Determine the (X, Y) coordinate at the center of the cell enclosing the given text.  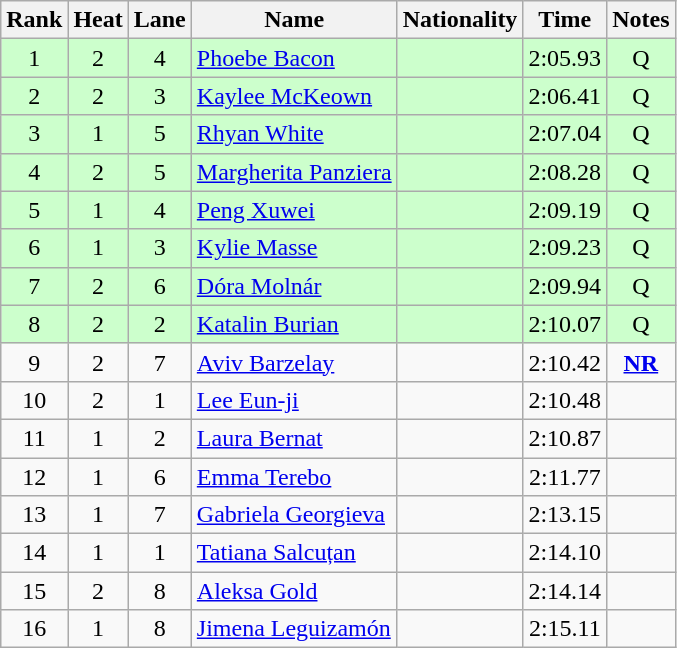
Tatiana Salcuțan (294, 553)
Time (565, 20)
Rhyan White (294, 134)
15 (34, 591)
Nationality (460, 20)
Katalin Burian (294, 324)
Jimena Leguizamón (294, 629)
9 (34, 362)
2:06.41 (565, 96)
2:11.77 (565, 477)
Kaylee McKeown (294, 96)
2:09.23 (565, 248)
NR (641, 362)
12 (34, 477)
Margherita Panziera (294, 172)
2:07.04 (565, 134)
2:09.94 (565, 286)
Peng Xuwei (294, 210)
Aviv Barzelay (294, 362)
2:13.15 (565, 515)
Lee Eun-ji (294, 400)
2:10.87 (565, 438)
Kylie Masse (294, 248)
14 (34, 553)
13 (34, 515)
Rank (34, 20)
2:08.28 (565, 172)
10 (34, 400)
Gabriela Georgieva (294, 515)
2:05.93 (565, 58)
2:15.11 (565, 629)
16 (34, 629)
Lane (160, 20)
Dóra Molnár (294, 286)
Phoebe Bacon (294, 58)
Notes (641, 20)
Emma Terebo (294, 477)
2:10.42 (565, 362)
2:10.48 (565, 400)
11 (34, 438)
2:10.07 (565, 324)
2:09.19 (565, 210)
2:14.10 (565, 553)
2:14.14 (565, 591)
Name (294, 20)
Aleksa Gold (294, 591)
Laura Bernat (294, 438)
Heat (98, 20)
